Output the [x, y] coordinate of the center of the cell containing the given text.  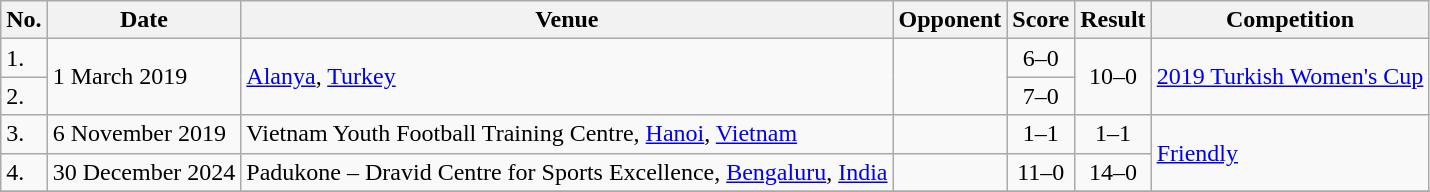
6–0 [1041, 58]
Score [1041, 20]
Competition [1290, 20]
10–0 [1113, 77]
Vietnam Youth Football Training Centre, Hanoi, Vietnam [567, 134]
Opponent [950, 20]
11–0 [1041, 172]
Friendly [1290, 153]
Date [144, 20]
1 March 2019 [144, 77]
2019 Turkish Women's Cup [1290, 77]
Result [1113, 20]
Padukone – Dravid Centre for Sports Excellence, Bengaluru, India [567, 172]
2. [24, 96]
14–0 [1113, 172]
Venue [567, 20]
4. [24, 172]
No. [24, 20]
3. [24, 134]
6 November 2019 [144, 134]
7–0 [1041, 96]
30 December 2024 [144, 172]
Alanya, Turkey [567, 77]
1. [24, 58]
